Provide the [x, y] coordinate of the cell's center where the given text is located.  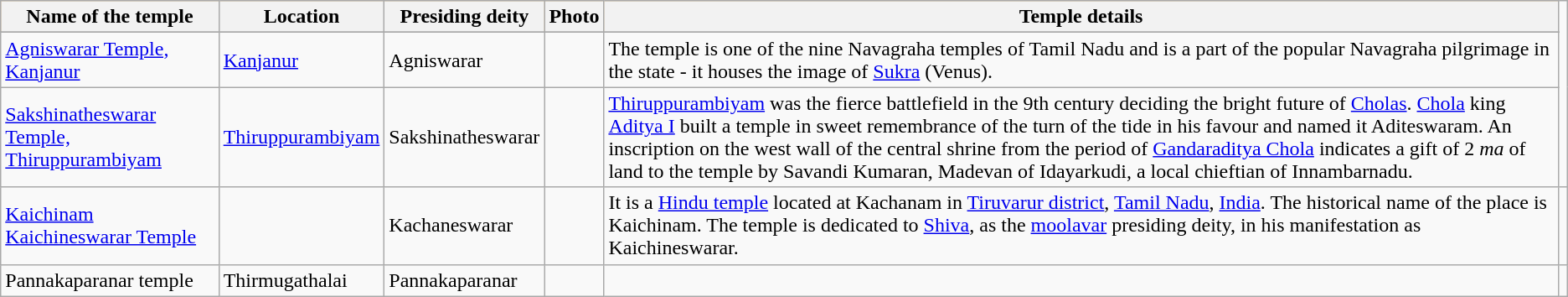
Kachaneswarar [464, 226]
Name of the temple [110, 17]
Sakshinatheswarar [464, 138]
Location [302, 17]
Thirmugathalai [302, 280]
Thiruppurambiyam [302, 138]
Kaichinam Kaichineswarar Temple [110, 226]
Temple details [1081, 17]
Presiding deity [464, 17]
Pannakaparanar temple [110, 280]
Sakshinatheswarar Temple, Thiruppurambiyam [110, 138]
Agniswarar Temple, Kanjanur [110, 60]
Pannakaparanar [464, 280]
Photo [575, 17]
Agniswarar [464, 60]
Kanjanur [302, 60]
